Search for the cell housing the specified text and yield its [X, Y] center coordinate. 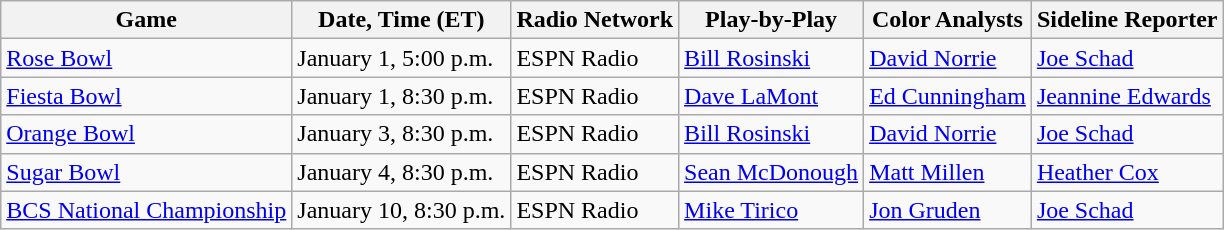
Mike Tirico [772, 210]
Ed Cunningham [948, 96]
Fiesta Bowl [146, 96]
Sean McDonough [772, 172]
January 3, 8:30 p.m. [402, 134]
Color Analysts [948, 20]
Orange Bowl [146, 134]
Sugar Bowl [146, 172]
Rose Bowl [146, 58]
Radio Network [595, 20]
Matt Millen [948, 172]
January 10, 8:30 p.m. [402, 210]
BCS National Championship [146, 210]
January 4, 8:30 p.m. [402, 172]
Dave LaMont [772, 96]
Heather Cox [1127, 172]
Game [146, 20]
Date, Time (ET) [402, 20]
Jeannine Edwards [1127, 96]
Jon Gruden [948, 210]
January 1, 5:00 p.m. [402, 58]
January 1, 8:30 p.m. [402, 96]
Play-by-Play [772, 20]
Sideline Reporter [1127, 20]
